Return the (x, y) coordinate for the center point of the cell that contains the specified text.  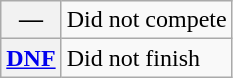
Did not compete (146, 20)
DNF (31, 58)
Did not finish (146, 58)
— (31, 20)
